Provide the (X, Y) coordinate of the cell's center where the given text is located.  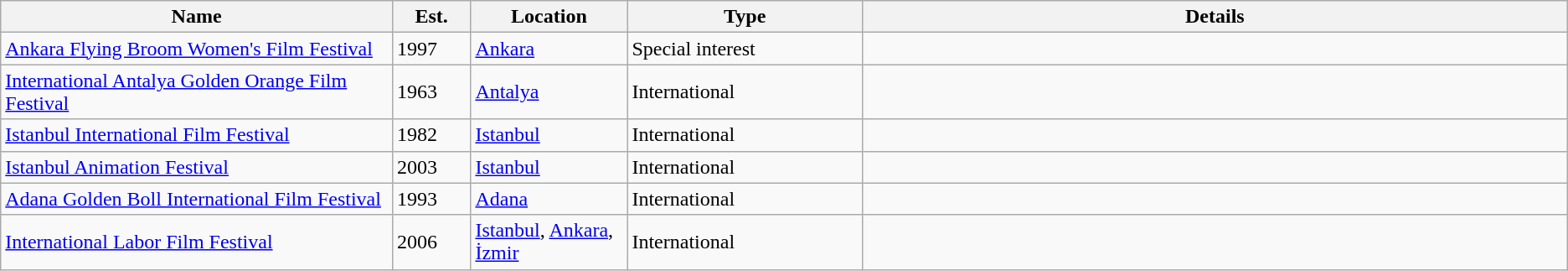
Antalya (549, 92)
Adana (549, 199)
Ankara (549, 49)
Details (1215, 17)
International Labor Film Festival (197, 242)
1993 (431, 199)
1963 (431, 92)
Adana Golden Boll International Film Festival (197, 199)
2006 (431, 242)
Type (745, 17)
Special interest (745, 49)
Istanbul Animation Festival (197, 167)
International Antalya Golden Orange Film Festival (197, 92)
Name (197, 17)
1997 (431, 49)
Istanbul, Ankara, İzmir (549, 242)
Est. (431, 17)
Ankara Flying Broom Women's Film Festival (197, 49)
Location (549, 17)
2003 (431, 167)
Istanbul International Film Festival (197, 135)
1982 (431, 135)
